Capture the cell that displays the provided text and extract its (X, Y) central coordinate. 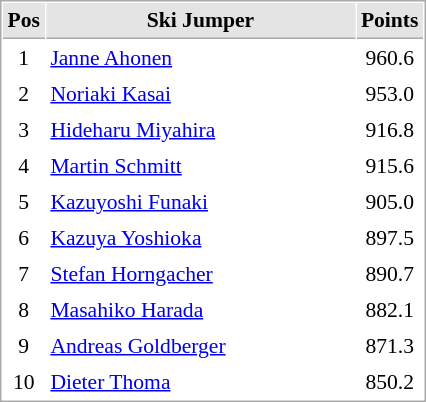
5 (24, 201)
Stefan Horngacher (200, 273)
890.7 (390, 273)
Points (390, 21)
Ski Jumper (200, 21)
905.0 (390, 201)
871.3 (390, 345)
897.5 (390, 237)
Pos (24, 21)
9 (24, 345)
7 (24, 273)
882.1 (390, 309)
Andreas Goldberger (200, 345)
960.6 (390, 57)
1 (24, 57)
Martin Schmitt (200, 165)
Masahiko Harada (200, 309)
850.2 (390, 381)
915.6 (390, 165)
8 (24, 309)
10 (24, 381)
Janne Ahonen (200, 57)
Noriaki Kasai (200, 93)
3 (24, 129)
916.8 (390, 129)
Hideharu Miyahira (200, 129)
Kazuyoshi Funaki (200, 201)
Kazuya Yoshioka (200, 237)
4 (24, 165)
6 (24, 237)
2 (24, 93)
953.0 (390, 93)
Dieter Thoma (200, 381)
